Return the (X, Y) coordinate for the center point of the cell that contains the specified text.  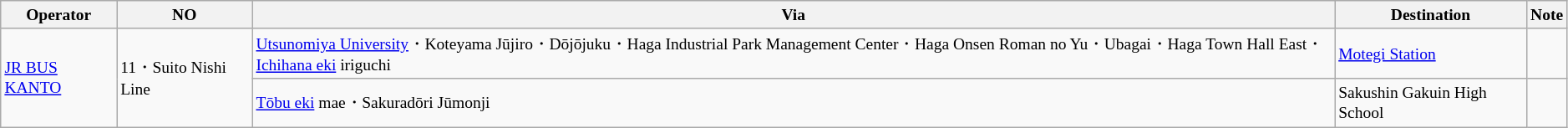
JR BUS KANTO (58, 78)
Destination (1431, 15)
Tōbu eki mae・Sakuradōri Jūmonji (794, 102)
11・Suito Nishi Line (185, 78)
Operator (58, 15)
Motegi Station (1431, 54)
Note (1546, 15)
NO (185, 15)
Sakushin Gakuin High School (1431, 102)
Via (794, 15)
